Provide the (X, Y) coordinate of the cell's center where the given text is located.  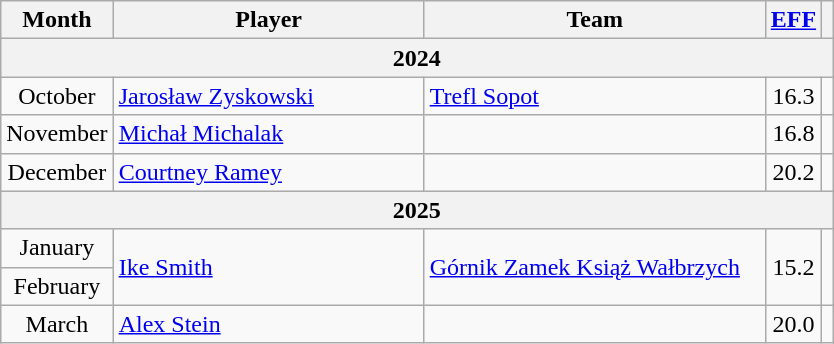
Trefl Sopot (594, 96)
Ike Smith (268, 267)
16.3 (793, 96)
February (57, 286)
Alex Stein (268, 324)
20.0 (793, 324)
2025 (417, 210)
December (57, 172)
Jarosław Zyskowski (268, 96)
Team (594, 20)
EFF (793, 20)
January (57, 248)
16.8 (793, 134)
15.2 (793, 267)
Górnik Zamek Książ Wałbrzych (594, 267)
Month (57, 20)
October (57, 96)
March (57, 324)
Player (268, 20)
2024 (417, 58)
Courtney Ramey (268, 172)
November (57, 134)
20.2 (793, 172)
Michał Michalak (268, 134)
